Return (x, y) of the center of cell containing provided text 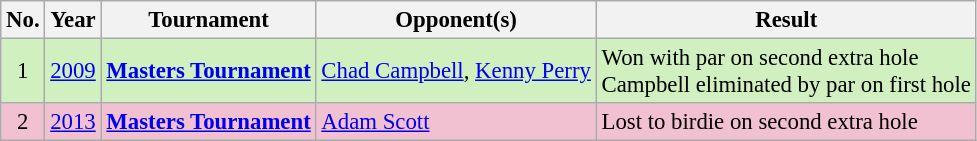
Result (786, 20)
2013 (73, 122)
2 (23, 122)
Tournament (208, 20)
Opponent(s) (456, 20)
Won with par on second extra holeCampbell eliminated by par on first hole (786, 72)
1 (23, 72)
2009 (73, 72)
Lost to birdie on second extra hole (786, 122)
Year (73, 20)
No. (23, 20)
Adam Scott (456, 122)
Chad Campbell, Kenny Perry (456, 72)
